Detect which cell encompasses the target text, then output its [x, y] center coordinate. 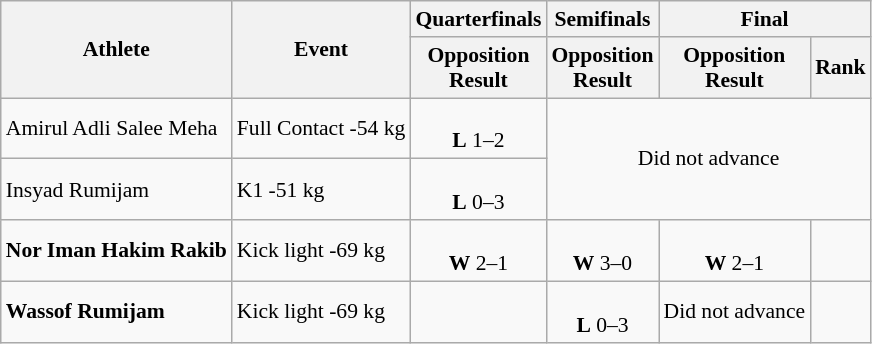
Athlete [116, 50]
Semifinals [602, 19]
Event [322, 50]
K1 -51 kg [322, 190]
Quarterfinals [478, 19]
Full Contact -54 kg [322, 128]
Rank [840, 68]
Amirul Adli Salee Meha [116, 128]
Nor Iman Hakim Rakib [116, 250]
Insyad Rumijam [116, 190]
Final [765, 19]
W 3–0 [602, 250]
Wassof Rumijam [116, 312]
L 1–2 [478, 128]
